Return the (X, Y) coordinate for the center point of the cell that contains the specified text.  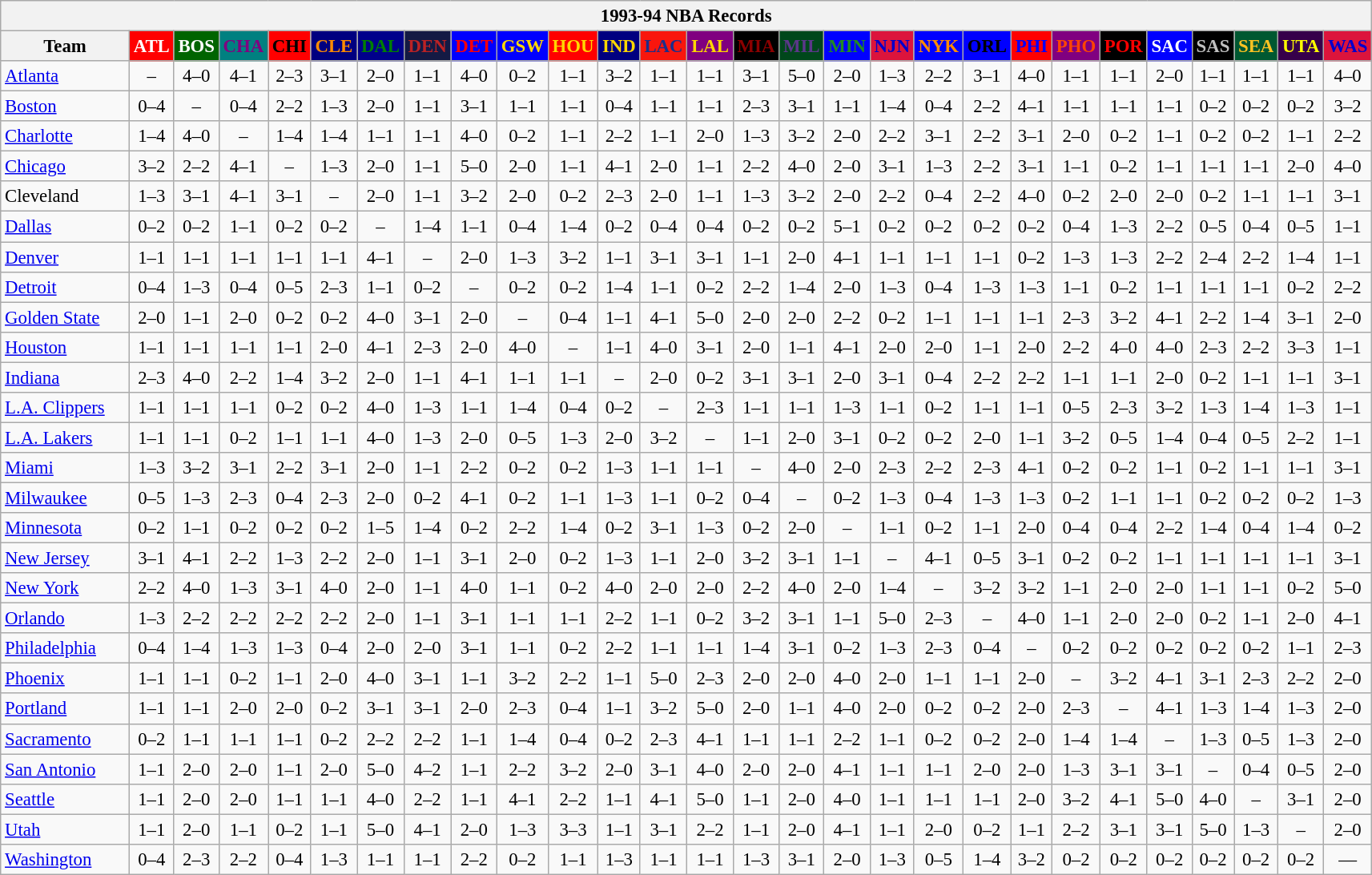
MIL (802, 46)
Houston (66, 347)
Cleveland (66, 196)
1–5 (381, 528)
L.A. Clippers (66, 408)
Detroit (66, 287)
Utah (66, 829)
Portland (66, 709)
CHA (243, 46)
IND (619, 46)
SAC (1169, 46)
2–4 (1213, 257)
UTA (1301, 46)
Charlotte (66, 136)
DEN (428, 46)
SAS (1213, 46)
1993-94 NBA Records (686, 16)
NJN (892, 46)
New Jersey (66, 558)
BOS (196, 46)
PHO (1076, 46)
Washington (66, 860)
LAL (710, 46)
Phoenix (66, 679)
Atlanta (66, 76)
Miami (66, 468)
Milwaukee (66, 498)
New York (66, 588)
Philadelphia (66, 648)
L.A. Lakers (66, 437)
HOU (573, 46)
Indiana (66, 377)
LAC (663, 46)
Denver (66, 257)
Golden State (66, 317)
SEA (1256, 46)
4–2 (428, 769)
MIA (756, 46)
MIN (847, 46)
Sacramento (66, 739)
Minnesota (66, 528)
ATL (151, 46)
DAL (381, 46)
GSW (522, 46)
CLE (333, 46)
Seattle (66, 799)
POR (1123, 46)
DET (474, 46)
— (1348, 860)
ORL (987, 46)
San Antonio (66, 769)
NYK (939, 46)
Dallas (66, 227)
CHI (289, 46)
Chicago (66, 167)
5–1 (847, 227)
PHI (1032, 46)
Orlando (66, 619)
Team (66, 46)
WAS (1348, 46)
Boston (66, 107)
